Provide the (x, y) coordinate of the cell's center where the given text is located.  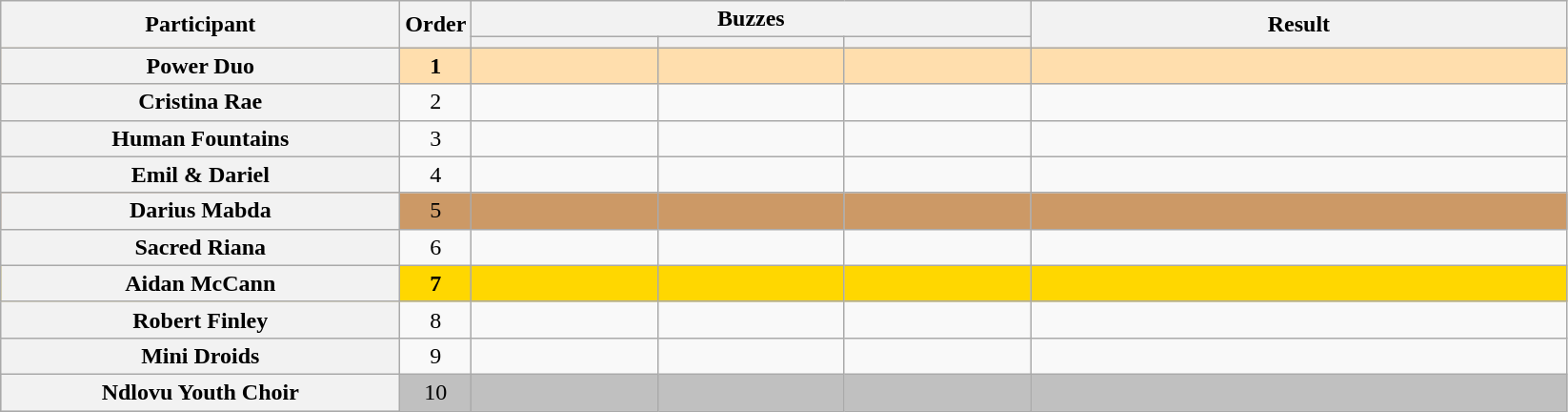
Robert Finley (200, 319)
Ndlovu Youth Choir (200, 392)
4 (436, 175)
Result (1299, 25)
Power Duo (200, 66)
8 (436, 319)
Sacred Riana (200, 247)
3 (436, 138)
Cristina Rae (200, 102)
Order (436, 25)
9 (436, 356)
6 (436, 247)
Darius Mabda (200, 211)
Aidan McCann (200, 283)
2 (436, 102)
Human Fountains (200, 138)
Emil & Dariel (200, 175)
7 (436, 283)
10 (436, 392)
1 (436, 66)
Buzzes (751, 19)
5 (436, 211)
Participant (200, 25)
Mini Droids (200, 356)
